Search for the cell housing the specified text and yield its [x, y] center coordinate. 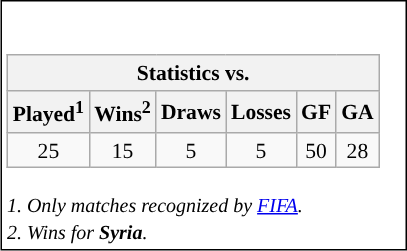
50 [316, 150]
28 [358, 150]
Statistics vs. Played1 Wins2 Draws Losses GF GA 25 15 5 5 50 28 1. Only matches recognized by FIFA. 2. Wins for Syria. [204, 124]
25 [48, 150]
GF [316, 112]
Losses [261, 112]
Wins2 [122, 112]
GA [358, 112]
Draws [191, 112]
15 [122, 150]
Played1 [48, 112]
Statistics vs. [194, 73]
